Output the (X, Y) coordinate of the center of the cell containing the given text.  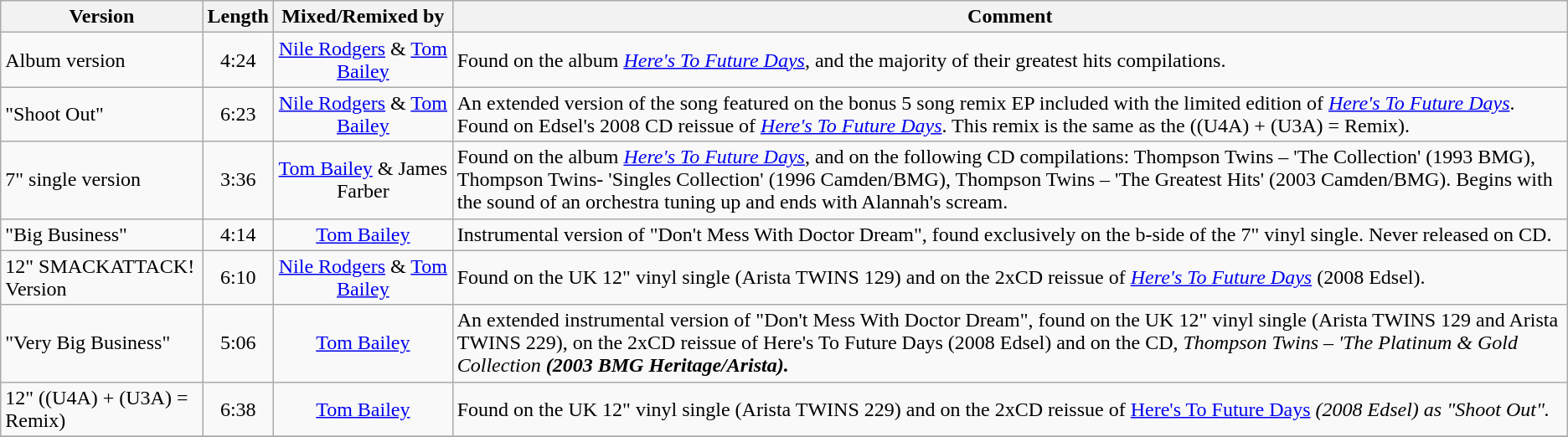
"Very Big Business" (102, 343)
6:38 (238, 409)
Found on the UK 12" vinyl single (Arista TWINS 129) and on the 2xCD reissue of Here's To Future Days (2008 Edsel). (1010, 278)
5:06 (238, 343)
Found on the album Here's To Future Days, and the majority of their greatest hits compilations. (1010, 60)
Version (102, 17)
Length (238, 17)
7" single version (102, 180)
4:14 (238, 234)
12" SMACKATTACK! Version (102, 278)
Album version (102, 60)
4:24 (238, 60)
Tom Bailey & James Farber (363, 180)
Comment (1010, 17)
3:36 (238, 180)
12" ((U4A) + (U3A) = Remix) (102, 409)
6:23 (238, 114)
"Big Business" (102, 234)
Instrumental version of "Don't Mess With Doctor Dream", found exclusively on the b-side of the 7" vinyl single. Never released on CD. (1010, 234)
6:10 (238, 278)
"Shoot Out" (102, 114)
Found on the UK 12" vinyl single (Arista TWINS 229) and on the 2xCD reissue of Here's To Future Days (2008 Edsel) as "Shoot Out". (1010, 409)
Mixed/Remixed by (363, 17)
